For the text-containing cell, return its midpoint in [X, Y] coordinate format. 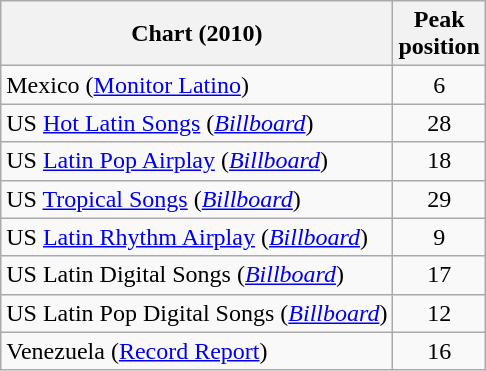
US Latin Pop Airplay (Billboard) [197, 161]
29 [439, 199]
6 [439, 85]
US Latin Pop Digital Songs (Billboard) [197, 313]
Venezuela (Record Report) [197, 351]
Mexico (Monitor Latino) [197, 85]
28 [439, 123]
Chart (2010) [197, 34]
9 [439, 237]
12 [439, 313]
US Latin Rhythm Airplay (Billboard) [197, 237]
US Latin Digital Songs (Billboard) [197, 275]
US Tropical Songs (Billboard) [197, 199]
Peakposition [439, 34]
US Hot Latin Songs (Billboard) [197, 123]
16 [439, 351]
18 [439, 161]
17 [439, 275]
